Extract the (X, Y) coordinate from the center of the cell holding the provided text.  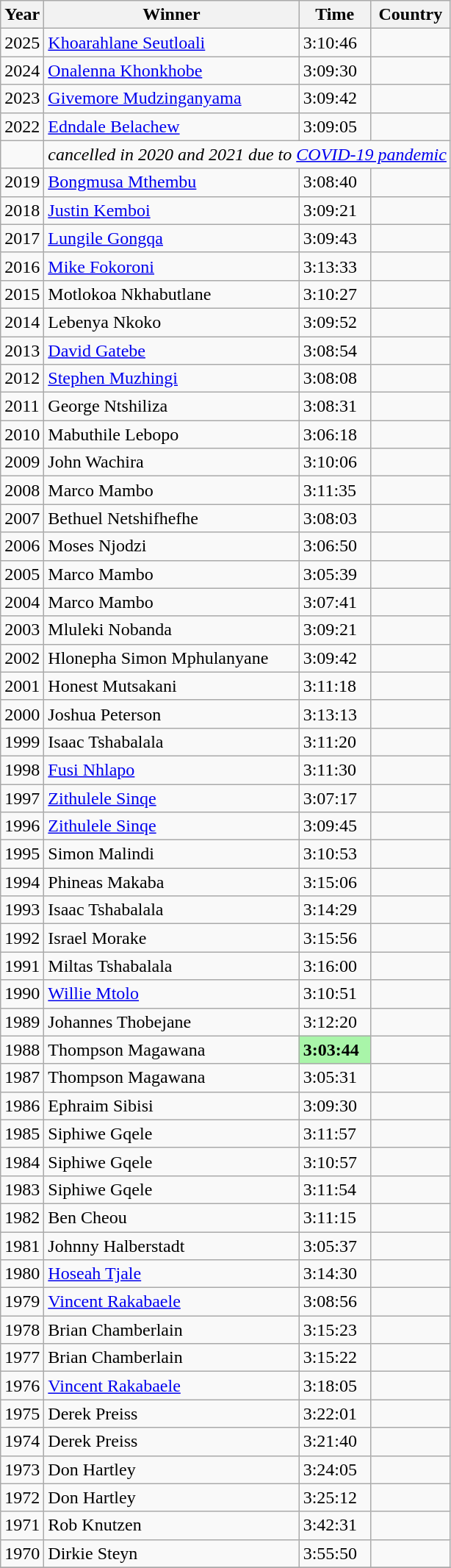
Mluleki Nobanda (172, 630)
3:16:00 (335, 966)
3:09:45 (335, 826)
1996 (22, 826)
1970 (22, 1553)
3:42:31 (335, 1525)
David Gatebe (172, 351)
Joshua Peterson (172, 714)
1987 (22, 1078)
1999 (22, 742)
1984 (22, 1161)
George Ntshiliza (172, 407)
3:10:27 (335, 294)
2003 (22, 630)
John Wachira (172, 462)
1988 (22, 1050)
1995 (22, 854)
1981 (22, 1246)
Lebenya Nkoko (172, 322)
2017 (22, 238)
3:11:18 (335, 686)
2024 (22, 71)
1971 (22, 1525)
3:07:41 (335, 602)
3:15:23 (335, 1330)
3:05:31 (335, 1078)
Ephraim Sibisi (172, 1106)
3:10:46 (335, 43)
2013 (22, 351)
3:06:50 (335, 546)
3:11:15 (335, 1217)
1975 (22, 1414)
3:05:37 (335, 1246)
Johnny Halberstadt (172, 1246)
Edndale Belachew (172, 126)
3:09:52 (335, 322)
2018 (22, 210)
Lungile Gongqa (172, 238)
Fusi Nhlapo (172, 770)
3:11:20 (335, 742)
Honest Mutsakani (172, 686)
2010 (22, 434)
3:08:54 (335, 351)
2025 (22, 43)
Johannes Thobejane (172, 1022)
Givemore Mudzinganyama (172, 99)
2004 (22, 602)
3:12:20 (335, 1022)
3:21:40 (335, 1442)
Ben Cheou (172, 1217)
Khoarahlane Seutloali (172, 43)
3:10:57 (335, 1161)
1983 (22, 1189)
3:11:35 (335, 490)
1980 (22, 1274)
1992 (22, 938)
3:08:56 (335, 1302)
3:08:08 (335, 379)
Hlonepha Simon Mphulanyane (172, 658)
3:15:22 (335, 1358)
3:07:17 (335, 798)
2006 (22, 546)
2000 (22, 714)
1986 (22, 1106)
3:09:05 (335, 126)
1990 (22, 994)
3:11:54 (335, 1189)
Stephen Muzhingi (172, 379)
3:11:30 (335, 770)
Simon Malindi (172, 854)
1979 (22, 1302)
2009 (22, 462)
1972 (22, 1497)
2005 (22, 574)
Bethuel Netshifhefhe (172, 518)
3:10:06 (335, 462)
3:24:05 (335, 1469)
3:13:33 (335, 266)
2011 (22, 407)
3:55:50 (335, 1553)
Onalenna Khonkhobe (172, 71)
1978 (22, 1330)
Hoseah Tjale (172, 1274)
Year (22, 15)
Justin Kemboi (172, 210)
1998 (22, 770)
cancelled in 2020 and 2021 due to COVID-19 pandemic (248, 154)
Winner (172, 15)
2007 (22, 518)
Motlokoa Nkhabutlane (172, 294)
1985 (22, 1134)
2023 (22, 99)
Rob Knutzen (172, 1525)
1973 (22, 1469)
2001 (22, 686)
3:22:01 (335, 1414)
2015 (22, 294)
3:10:53 (335, 854)
Israel Morake (172, 938)
Mabuthile Lebopo (172, 434)
3:14:30 (335, 1274)
3:08:40 (335, 182)
Mike Fokoroni (172, 266)
Country (410, 15)
3:25:12 (335, 1497)
1993 (22, 910)
3:13:13 (335, 714)
3:05:39 (335, 574)
1997 (22, 798)
Bongmusa Mthembu (172, 182)
Moses Njodzi (172, 546)
3:08:03 (335, 518)
3:11:57 (335, 1134)
2019 (22, 182)
Phineas Makaba (172, 882)
Dirkie Steyn (172, 1553)
2012 (22, 379)
1974 (22, 1442)
3:06:18 (335, 434)
3:10:51 (335, 994)
3:14:29 (335, 910)
1976 (22, 1386)
1977 (22, 1358)
2014 (22, 322)
1994 (22, 882)
1982 (22, 1217)
Miltas Tshabalala (172, 966)
3:15:56 (335, 938)
Willie Mtolo (172, 994)
3:09:43 (335, 238)
3:18:05 (335, 1386)
2016 (22, 266)
3:08:31 (335, 407)
2002 (22, 658)
2008 (22, 490)
2022 (22, 126)
1991 (22, 966)
3:15:06 (335, 882)
3:03:44 (335, 1050)
1989 (22, 1022)
Time (335, 15)
